Extract the (X, Y) coordinate from the center of the cell holding the provided text.  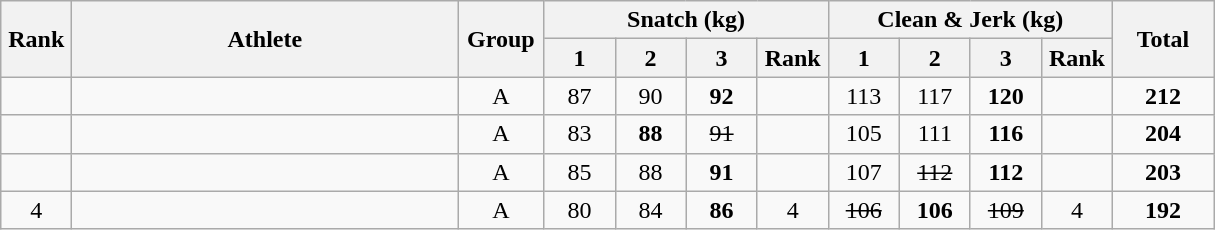
83 (580, 134)
Total (1162, 39)
86 (722, 210)
Group (501, 39)
120 (1006, 96)
84 (650, 210)
116 (1006, 134)
Clean & Jerk (kg) (970, 20)
204 (1162, 134)
212 (1162, 96)
80 (580, 210)
85 (580, 172)
192 (1162, 210)
90 (650, 96)
92 (722, 96)
105 (864, 134)
111 (934, 134)
113 (864, 96)
109 (1006, 210)
107 (864, 172)
117 (934, 96)
Athlete (265, 39)
87 (580, 96)
203 (1162, 172)
Snatch (kg) (686, 20)
